For the text-containing cell, return its midpoint in (x, y) coordinate format. 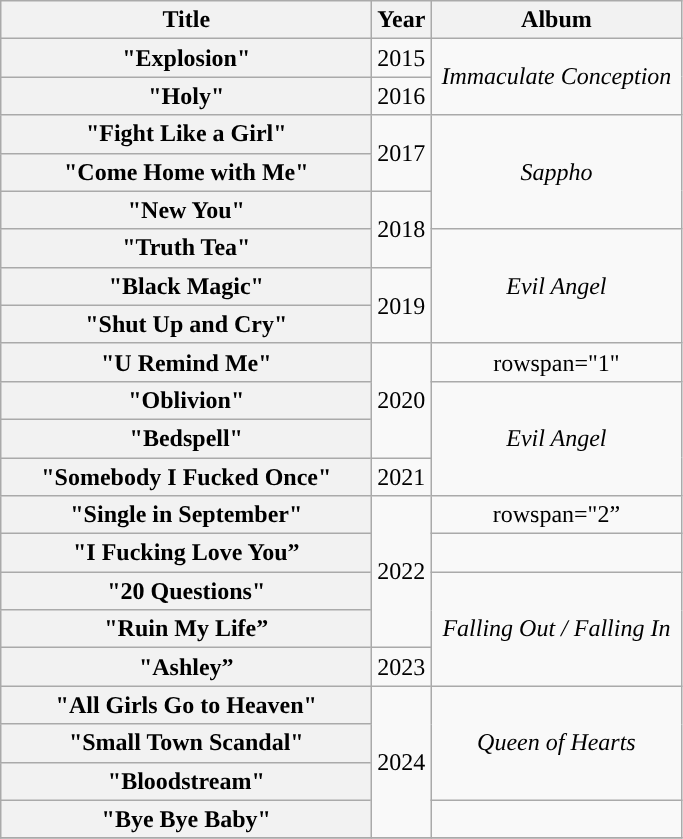
"Ruin My Life” (186, 629)
"New You" (186, 210)
Sappho (556, 172)
"Single in September" (186, 515)
2018 (402, 229)
"Ashley” (186, 667)
"Bye Bye Baby" (186, 819)
"I Fucking Love You” (186, 553)
2021 (402, 477)
2022 (402, 572)
"Shut Up and Cry" (186, 324)
"Bedspell" (186, 438)
"Holy" (186, 96)
"Come Home with Me" (186, 172)
2016 (402, 96)
2020 (402, 400)
2023 (402, 667)
"Truth Tea" (186, 248)
Immaculate Conception (556, 77)
2017 (402, 153)
"Small Town Scandal" (186, 743)
2015 (402, 58)
rowspan="2” (556, 515)
"Bloodstream" (186, 781)
Queen of Hearts (556, 743)
"Oblivion" (186, 400)
Year (402, 20)
2019 (402, 305)
"Somebody I Fucked Once" (186, 477)
2024 (402, 762)
"U Remind Me" (186, 362)
Album (556, 20)
rowspan="1" (556, 362)
Falling Out / Falling In (556, 629)
"Fight Like a Girl" (186, 134)
"20 Questions" (186, 591)
"Black Magic" (186, 286)
"Explosion" (186, 58)
"All Girls Go to Heaven" (186, 705)
Title (186, 20)
